Return the [X, Y] coordinate for the center point of the cell that contains the specified text.  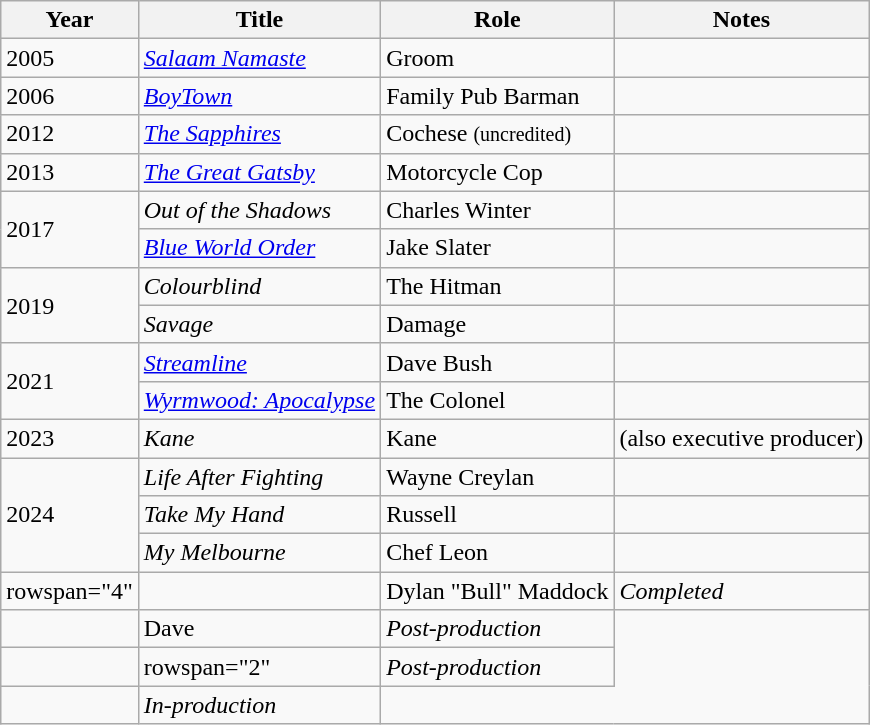
Streamline [259, 362]
2017 [70, 229]
My Melbourne [259, 553]
Family Pub Barman [498, 96]
Damage [498, 324]
The Great Gatsby [259, 172]
2021 [70, 381]
BoyTown [259, 96]
Take My Hand [259, 515]
Jake Slater [498, 248]
2024 [70, 515]
rowspan="4" [70, 591]
The Hitman [498, 286]
Wayne Creylan [498, 477]
Colourblind [259, 286]
2019 [70, 305]
2006 [70, 96]
Dylan "Bull" Maddock [498, 591]
Life After Fighting [259, 477]
2005 [70, 58]
2023 [70, 438]
2013 [70, 172]
Savage [259, 324]
Dave [259, 629]
Blue World Order [259, 248]
Chef Leon [498, 553]
Title [259, 20]
Notes [742, 20]
In-production [259, 705]
Salaam Namaste [259, 58]
Motorcycle Cop [498, 172]
Groom [498, 58]
(also executive producer) [742, 438]
rowspan="2" [259, 667]
The Sapphires [259, 134]
Completed [742, 591]
Out of the Shadows [259, 210]
Charles Winter [498, 210]
Russell [498, 515]
Cochese (uncredited) [498, 134]
Role [498, 20]
Year [70, 20]
Dave Bush [498, 362]
Wyrmwood: Apocalypse [259, 400]
The Colonel [498, 400]
2012 [70, 134]
